Determine the (X, Y) coordinate at the center of the cell enclosing the given text.  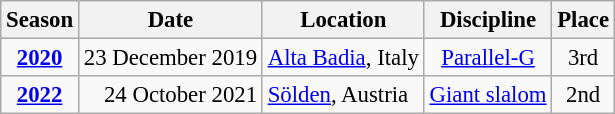
Discipline (488, 20)
2nd (583, 95)
Place (583, 20)
2020 (40, 58)
23 December 2019 (170, 58)
Giant slalom (488, 95)
Sölden, Austria (343, 95)
2022 (40, 95)
Parallel-G (488, 58)
Date (170, 20)
Location (343, 20)
3rd (583, 58)
24 October 2021 (170, 95)
Alta Badia, Italy (343, 58)
Season (40, 20)
